Scan for the cell matching the given text and deliver its (x, y) coordinate at center. 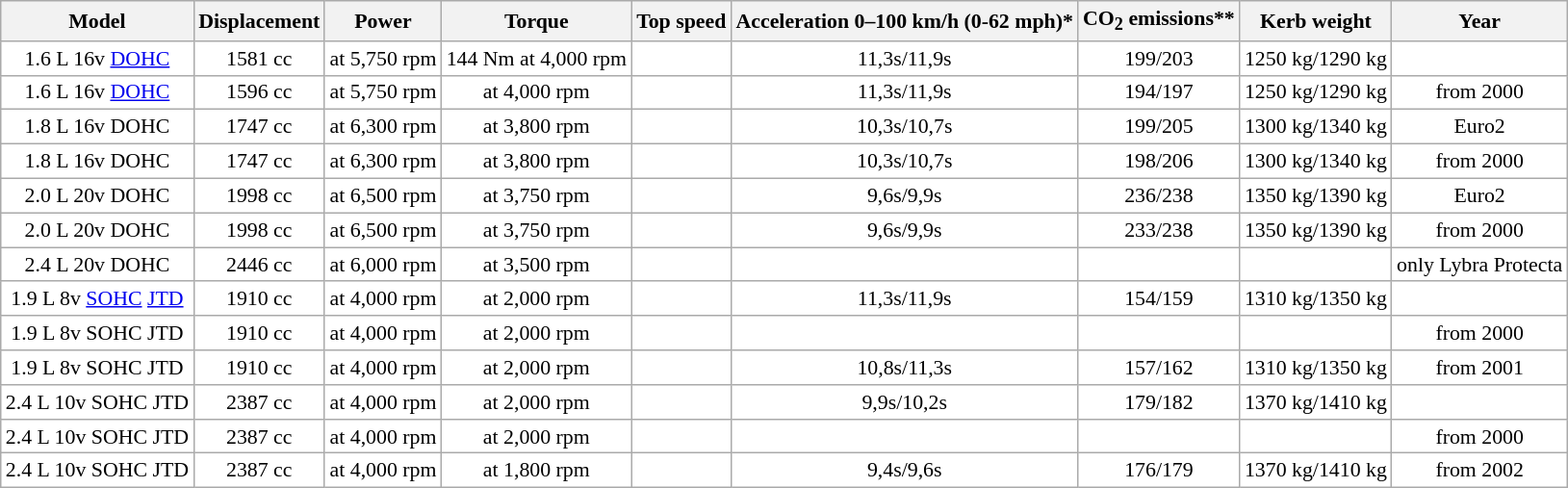
from 2001 (1479, 367)
from 2002 (1479, 470)
144 Nm at 4,000 rpm (537, 58)
2446 cc (259, 264)
1581 cc (259, 58)
1596 cc (259, 92)
9,4s/9,6s (905, 470)
at 3,500 rpm (537, 264)
194/197 (1159, 92)
154/159 (1159, 298)
157/162 (1159, 367)
Top speed (681, 20)
Power (383, 20)
Displacement (259, 20)
199/203 (1159, 58)
233/238 (1159, 229)
at 6,000 rpm (383, 264)
Model (97, 20)
179/182 (1159, 401)
Acceleration 0–100 km/h (0-62 mph)* (905, 20)
2.4 L 20v DOHC (97, 264)
at 1,800 rpm (537, 470)
only Lybra Protecta (1479, 264)
199/205 (1159, 126)
Year (1479, 20)
Torque (537, 20)
Kerb weight (1316, 20)
9,9s/10,2s (905, 401)
236/238 (1159, 195)
10,8s/11,3s (905, 367)
176/179 (1159, 470)
198/206 (1159, 161)
CO2 emissions** (1159, 20)
